Detect which cell encompasses the target text, then output its (X, Y) center coordinate. 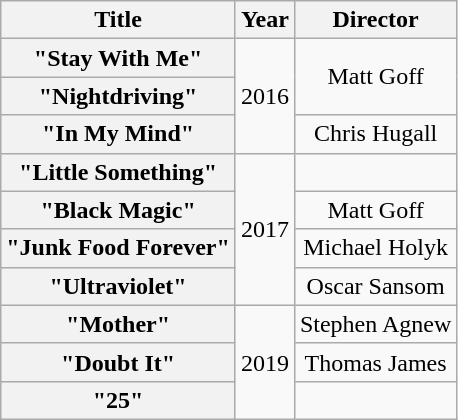
Year (264, 20)
"Black Magic" (118, 210)
Thomas James (375, 362)
Director (375, 20)
Chris Hugall (375, 134)
Stephen Agnew (375, 324)
"Junk Food Forever" (118, 248)
"Doubt It" (118, 362)
"In My Mind" (118, 134)
2016 (264, 96)
Michael Holyk (375, 248)
2019 (264, 362)
Title (118, 20)
"Ultraviolet" (118, 286)
Oscar Sansom (375, 286)
2017 (264, 229)
"Nightdriving" (118, 96)
"Mother" (118, 324)
"Little Something" (118, 172)
"Stay With Me" (118, 58)
"25" (118, 400)
